Determine the [x, y] coordinate at the center of the cell enclosing the given text.  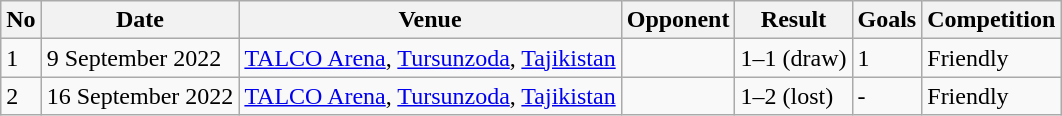
- [887, 96]
1–1 (draw) [794, 58]
Date [140, 20]
1–2 (lost) [794, 96]
No [21, 20]
2 [21, 96]
16 September 2022 [140, 96]
Goals [887, 20]
Opponent [678, 20]
Venue [430, 20]
Result [794, 20]
Competition [992, 20]
9 September 2022 [140, 58]
